Locate the cell with the specified text and output its (X, Y) center coordinate. 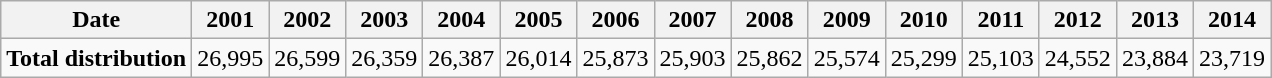
25,873 (616, 58)
26,359 (384, 58)
2002 (308, 20)
23,884 (1154, 58)
2007 (692, 20)
24,552 (1078, 58)
26,014 (538, 58)
25,903 (692, 58)
2006 (616, 20)
2012 (1078, 20)
2005 (538, 20)
26,995 (230, 58)
25,103 (1000, 58)
2010 (924, 20)
26,599 (308, 58)
25,299 (924, 58)
25,574 (846, 58)
2008 (770, 20)
Date (96, 20)
2011 (1000, 20)
2009 (846, 20)
Total distribution (96, 58)
2001 (230, 20)
23,719 (1232, 58)
2014 (1232, 20)
2003 (384, 20)
26,387 (462, 58)
2004 (462, 20)
2013 (1154, 20)
25,862 (770, 58)
